Locate the cell with the specified text and output its (x, y) center coordinate. 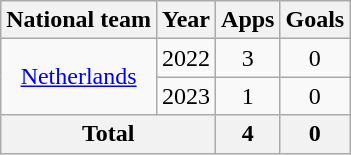
2023 (186, 96)
1 (248, 96)
2022 (186, 58)
3 (248, 58)
National team (79, 20)
Year (186, 20)
Goals (315, 20)
4 (248, 134)
Netherlands (79, 77)
Apps (248, 20)
Total (108, 134)
